Locate the cell with the specified text and output its (x, y) center coordinate. 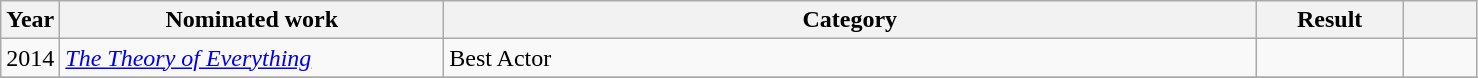
Nominated work (252, 20)
Category (850, 20)
The Theory of Everything (252, 58)
Best Actor (850, 58)
2014 (30, 58)
Result (1330, 20)
Year (30, 20)
